Identify which cell holds the provided text, then report its (X, Y) central coordinate. 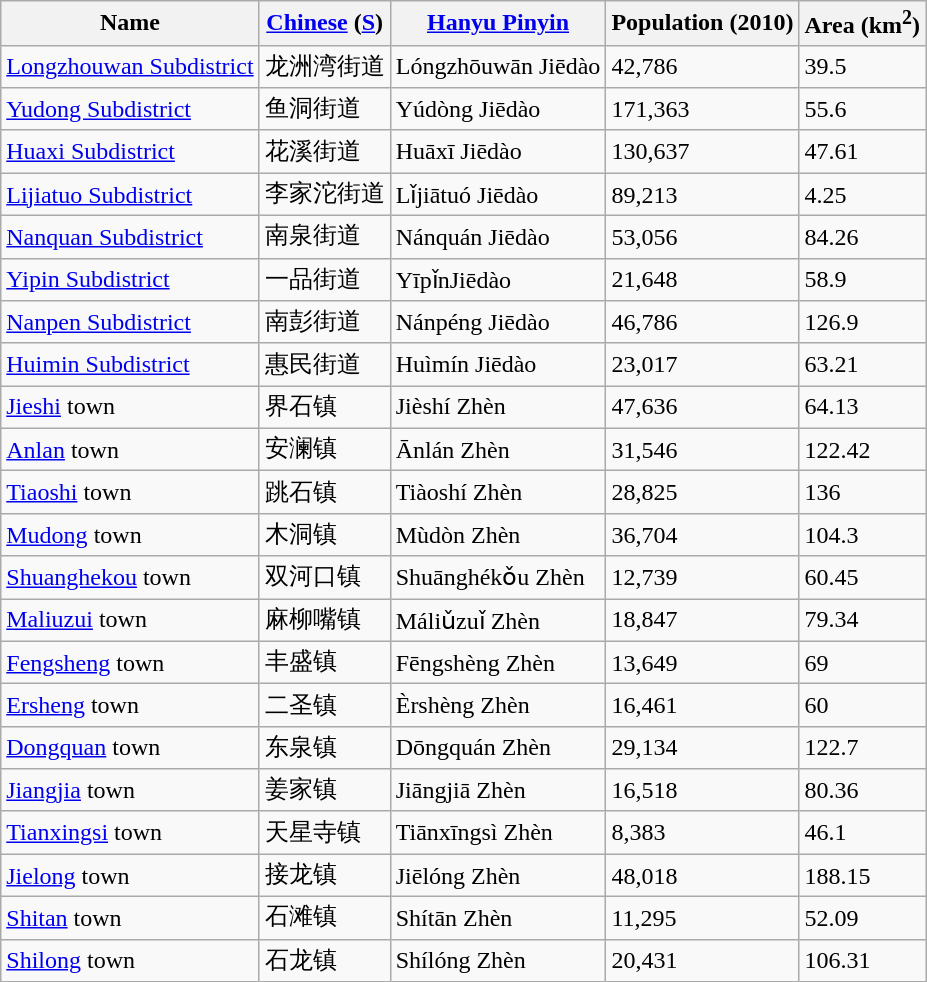
21,648 (702, 280)
29,134 (702, 748)
Longzhouwan Subdistrict (130, 66)
双河口镇 (324, 578)
Tiàoshí Zhèn (498, 492)
Tianxingsi town (130, 832)
Dōngquán Zhèn (498, 748)
Mùdòn Zhèn (498, 534)
Lóngzhōuwān Jiēdào (498, 66)
东泉镇 (324, 748)
53,056 (702, 238)
46,786 (702, 322)
Nanpen Subdistrict (130, 322)
136 (862, 492)
界石镇 (324, 408)
Population (2010) (702, 24)
42,786 (702, 66)
石龙镇 (324, 960)
Shilong town (130, 960)
46.1 (862, 832)
木洞镇 (324, 534)
4.25 (862, 194)
60.45 (862, 578)
Lǐjiātuó Jiēdào (498, 194)
Lijiatuo Subdistrict (130, 194)
Jiangjia town (130, 790)
Chinese (S) (324, 24)
63.21 (862, 364)
Yúdòng Jiēdào (498, 110)
Anlan town (130, 450)
Huāxī Jiēdào (498, 152)
Tiaoshi town (130, 492)
姜家镇 (324, 790)
79.34 (862, 620)
Shílóng Zhèn (498, 960)
Jieshi town (130, 408)
Shuānghékǒu Zhèn (498, 578)
Area (km2) (862, 24)
60 (862, 706)
跳石镇 (324, 492)
Huìmín Jiēdào (498, 364)
28,825 (702, 492)
天星寺镇 (324, 832)
一品街道 (324, 280)
花溪街道 (324, 152)
Ersheng town (130, 706)
18,847 (702, 620)
Èrshèng Zhèn (498, 706)
Tiānxīngsì Zhèn (498, 832)
丰盛镇 (324, 662)
Shuanghekou town (130, 578)
Jielong town (130, 876)
58.9 (862, 280)
12,739 (702, 578)
Fēngshèng Zhèn (498, 662)
36,704 (702, 534)
接龙镇 (324, 876)
李家沱街道 (324, 194)
64.13 (862, 408)
Hanyu Pinyin (498, 24)
89,213 (702, 194)
Ānlán Zhèn (498, 450)
47.61 (862, 152)
Maliuzui town (130, 620)
13,649 (702, 662)
Máliǔzuǐ Zhèn (498, 620)
52.09 (862, 918)
8,383 (702, 832)
188.15 (862, 876)
惠民街道 (324, 364)
安澜镇 (324, 450)
122.42 (862, 450)
31,546 (702, 450)
Nánpéng Jiēdào (498, 322)
122.7 (862, 748)
84.26 (862, 238)
Huaxi Subdistrict (130, 152)
11,295 (702, 918)
石滩镇 (324, 918)
Nanquan Subdistrict (130, 238)
47,636 (702, 408)
171,363 (702, 110)
麻柳嘴镇 (324, 620)
16,461 (702, 706)
南彭街道 (324, 322)
二圣镇 (324, 706)
Fengsheng town (130, 662)
55.6 (862, 110)
Nánquán Jiēdào (498, 238)
Huimin Subdistrict (130, 364)
Dongquan town (130, 748)
130,637 (702, 152)
Shitan town (130, 918)
20,431 (702, 960)
Jiēlóng Zhèn (498, 876)
Yudong Subdistrict (130, 110)
69 (862, 662)
Yipin Subdistrict (130, 280)
鱼洞街道 (324, 110)
39.5 (862, 66)
106.31 (862, 960)
Mudong town (130, 534)
Jièshí Zhèn (498, 408)
48,018 (702, 876)
YīpǐnJiēdào (498, 280)
104.3 (862, 534)
Shítān Zhèn (498, 918)
Name (130, 24)
126.9 (862, 322)
23,017 (702, 364)
Jiāngjiā Zhèn (498, 790)
龙洲湾街道 (324, 66)
80.36 (862, 790)
南泉街道 (324, 238)
16,518 (702, 790)
